Search for the cell housing the specified text and yield its (X, Y) center coordinate. 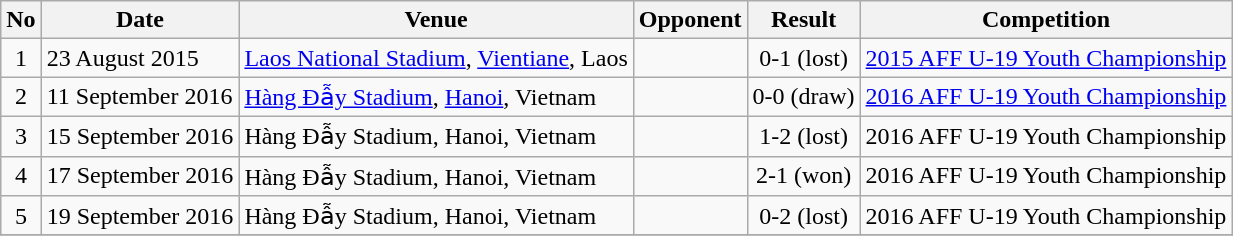
11 September 2016 (140, 97)
15 September 2016 (140, 136)
0-1 (lost) (804, 58)
17 September 2016 (140, 176)
Opponent (690, 20)
5 (21, 216)
1 (21, 58)
2 (21, 97)
4 (21, 176)
Result (804, 20)
0-2 (lost) (804, 216)
Laos National Stadium, Vientiane, Laos (436, 58)
19 September 2016 (140, 216)
1-2 (lost) (804, 136)
2-1 (won) (804, 176)
3 (21, 136)
0-0 (draw) (804, 97)
No (21, 20)
2015 AFF U-19 Youth Championship (1046, 58)
Competition (1046, 20)
Venue (436, 20)
Date (140, 20)
23 August 2015 (140, 58)
